Output the [X, Y] coordinate of the center of the cell containing the given text.  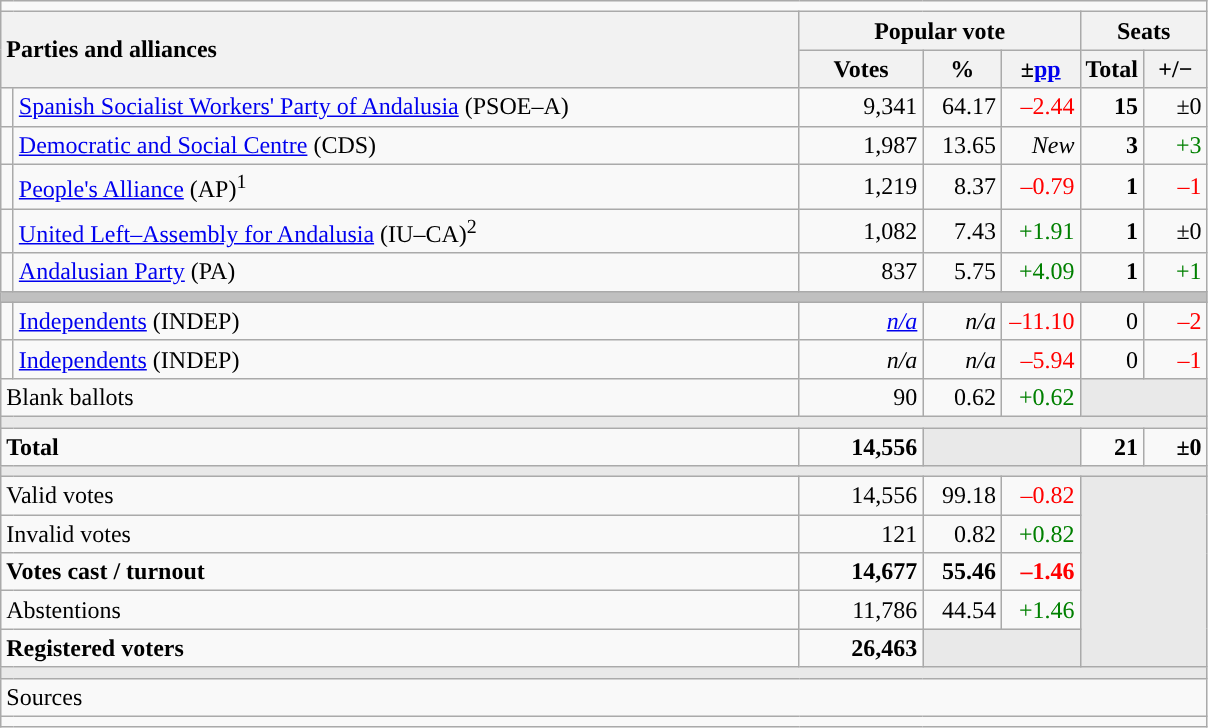
0.82 [962, 534]
99.18 [962, 496]
+1.91 [1040, 232]
People's Alliance (AP)1 [406, 186]
United Left–Assembly for Andalusia (IU–CA)2 [406, 232]
55.46 [962, 572]
+/− [1176, 69]
+1 [1176, 272]
1,219 [861, 186]
11,786 [861, 610]
0.62 [962, 397]
–1.46 [1040, 572]
14,677 [861, 572]
13.65 [962, 145]
+0.62 [1040, 397]
–11.10 [1040, 321]
121 [861, 534]
Popular vote [940, 31]
+3 [1176, 145]
–0.82 [1040, 496]
7.43 [962, 232]
21 [1112, 447]
New [1040, 145]
Votes cast / turnout [400, 572]
1,987 [861, 145]
90 [861, 397]
1,082 [861, 232]
Abstentions [400, 610]
+4.09 [1040, 272]
9,341 [861, 107]
Invalid votes [400, 534]
Democratic and Social Centre (CDS) [406, 145]
–0.79 [1040, 186]
44.54 [962, 610]
837 [861, 272]
–2 [1176, 321]
3 [1112, 145]
+0.82 [1040, 534]
5.75 [962, 272]
–5.94 [1040, 359]
Spanish Socialist Workers' Party of Andalusia (PSOE–A) [406, 107]
64.17 [962, 107]
26,463 [861, 648]
Seats [1144, 31]
–2.44 [1040, 107]
Parties and alliances [400, 50]
+1.46 [1040, 610]
±pp [1040, 69]
Registered voters [400, 648]
Valid votes [400, 496]
Sources [604, 697]
Votes [861, 69]
Blank ballots [400, 397]
15 [1112, 107]
Andalusian Party (PA) [406, 272]
% [962, 69]
8.37 [962, 186]
